Search for the cell housing the specified text and yield its [x, y] center coordinate. 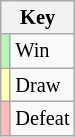
Win [42, 51]
Key [38, 17]
Defeat [42, 118]
Draw [42, 85]
